Determine the [x, y] coordinate at the center of the cell enclosing the given text.  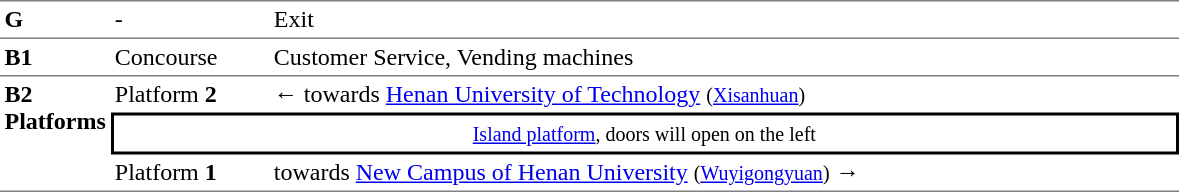
B1 [55, 58]
Island platform, doors will open on the left [644, 133]
Platform 1 [190, 173]
- [190, 19]
G [55, 19]
Concourse [190, 58]
← towards Henan University of Technology (Xisanhuan) [724, 94]
Platform 2 [190, 94]
Exit [724, 19]
B2Platforms [55, 134]
towards New Campus of Henan University (Wuyigongyuan) → [724, 173]
Customer Service, Vending machines [724, 58]
